For the text-containing cell, return its midpoint in (x, y) coordinate format. 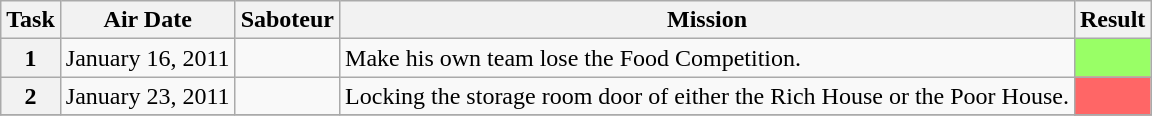
January 16, 2011 (148, 58)
January 23, 2011 (148, 96)
Task (31, 20)
1 (31, 58)
Air Date (148, 20)
Mission (708, 20)
Locking the storage room door of either the Rich House or the Poor House. (708, 96)
2 (31, 96)
Result (1112, 20)
Saboteur (287, 20)
Make his own team lose the Food Competition. (708, 58)
